Return the [X, Y] coordinate for the center point of the cell that contains the specified text.  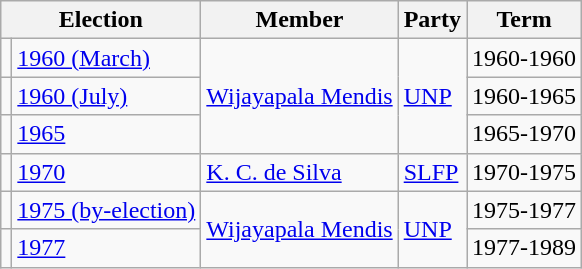
1977-1989 [524, 248]
1960 (March) [106, 58]
K. C. de Silva [300, 172]
1977 [106, 248]
SLFP [432, 172]
Party [432, 20]
1960 (July) [106, 96]
1970 [106, 172]
1960-1960 [524, 58]
Election [101, 20]
1970-1975 [524, 172]
1960-1965 [524, 96]
1975 (by-election) [106, 210]
1975-1977 [524, 210]
Member [300, 20]
1965-1970 [524, 134]
1965 [106, 134]
Term [524, 20]
